Extract the [x, y] coordinate from the center of the cell holding the provided text.  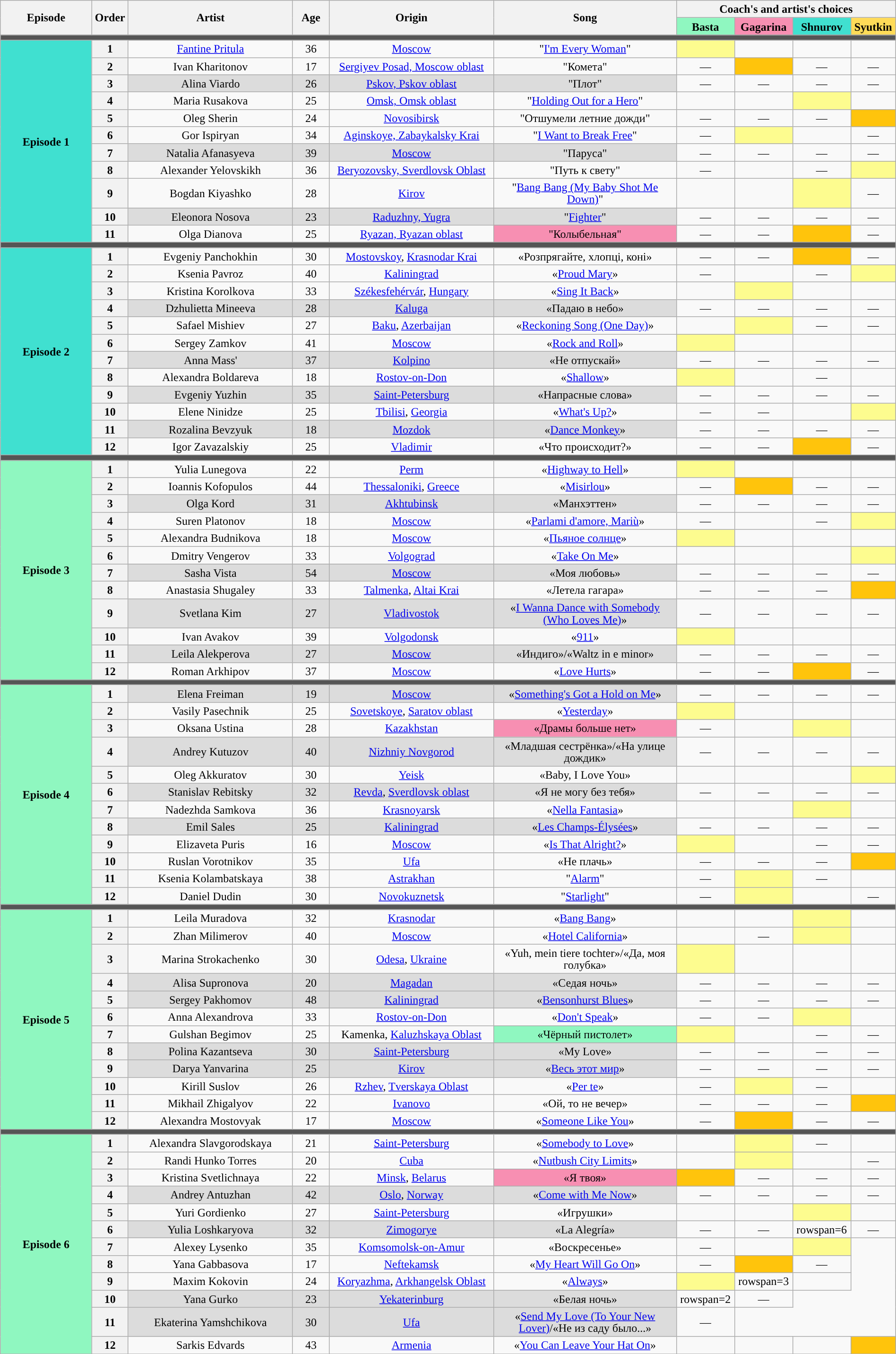
«Something's Got a Hold on Me» [585, 694]
«Proud Mary» [585, 273]
Cuba [412, 1160]
Olga Dianova [210, 234]
«Someone Like You» [585, 1120]
Ekaterina Yamshchikova [210, 1322]
Ivanovo [412, 1103]
Pskov, Pskov oblast [412, 83]
Volgodonsk [412, 636]
44 [311, 486]
Neftekamsk [412, 1264]
Nadezhda Samkova [210, 809]
«Shallow» [585, 377]
38 [311, 878]
Vladivostok [412, 613]
Tbilisi, Georgia [412, 412]
«Come with Me Now» [585, 1195]
Thessaloniki, Greece [412, 486]
«Yesterday» [585, 711]
«Bensonhurst Blues» [585, 999]
Sovetskoye, Saratov oblast [412, 711]
«Somebody to Love» [585, 1143]
Vasily Pasechnik [210, 711]
Novokuznetsk [412, 895]
«My Love» [585, 1051]
«Манхэттен» [585, 504]
"Плот" [585, 83]
Alexey Lysenko [210, 1247]
Leila Muradova [210, 918]
Bogdan Kiyashko [210, 193]
Oksana Ustina [210, 728]
Ivan Kharitonov [210, 66]
Yana Gabbasova [210, 1264]
Mostovskoy, Krasnodar Krai [412, 256]
Kirill Suslov [210, 1086]
Minsk, Belarus [412, 1178]
"Отшумели летние дожди" [585, 118]
«Is That Alright?» [585, 844]
Sergiyev Posad, Moscow oblast [412, 66]
Novosibirsk [412, 118]
Episode 1 [46, 141]
«I Wanna Dance with Somebody (Who Loves Me)» [585, 613]
Kristina Korolkova [210, 291]
«Don't Speak» [585, 1016]
"Holding Out for a Hero" [585, 101]
Safael Mishiev [210, 325]
Oleg Akkuratov [210, 775]
Randi Hunko Torres [210, 1160]
Astrakhan [412, 878]
"Fighter" [585, 217]
«Седая ночь» [585, 982]
Anastasia Shugaley [210, 590]
Elizaveta Puris [210, 844]
Beryozovsky, Sverdlovsk Oblast [412, 170]
Aginskoye, Zabaykalsky Krai [412, 135]
Kristina Svetlichnaya [210, 1178]
Krasnodar [412, 918]
Andrey Kutuzov [210, 751]
«Nella Fantasia» [585, 809]
Fantine Pritula [210, 49]
Alexander Yelovskikh [210, 170]
Anna Mass' [210, 360]
Revda, Sverdlovsk oblast [412, 792]
Mozdok [412, 429]
16 [311, 844]
«Чёрный пистолет» [585, 1034]
Episode 5 [46, 1019]
Artist [210, 18]
"Комета" [585, 66]
Volgograd [412, 555]
Sasha Vista [210, 573]
43 [311, 1345]
Maria Rusakova [210, 101]
«Sing It Back» [585, 291]
Age [311, 18]
Polina Kazantseva [210, 1051]
Rzhev, Tverskaya Oblast [412, 1086]
«Highway to Hell» [585, 469]
«Parlami d'amore, Mariù» [585, 521]
Yeisk [412, 775]
Origin [412, 18]
Krasnoyarsk [412, 809]
31 [311, 504]
Alexandra Slavgorodskaya [210, 1143]
«Что происходит?» [585, 446]
Yuri Gordienko [210, 1212]
Kaluga [412, 308]
Episode 3 [46, 570]
"Путь к свету" [585, 170]
«Hotel California» [585, 936]
Roman Arkhipov [210, 671]
Vladimir [412, 446]
rowspan=3 [764, 1281]
Song [585, 18]
Armenia [412, 1345]
Oleg Sherin [210, 118]
"I Want to Break Free" [585, 135]
Elena Freiman [210, 694]
«911» [585, 636]
Svetlana Kim [210, 613]
«Nutbush City Limits» [585, 1160]
Marina Strokachenko [210, 959]
«Весь этот мир» [585, 1068]
Baku, Azerbaijan [412, 325]
«Rock and Roll» [585, 342]
«Per te» [585, 1086]
«Send My Love (To Your New Lover)/«Не из саду было...» [585, 1322]
«You Can Leave Your Hat On» [585, 1345]
«What's Up?» [585, 412]
Sergey Zamkov [210, 342]
«Я не могу без тебя» [585, 792]
rowspan=6 [821, 1229]
Zimogorye [412, 1229]
48 [311, 999]
Koryazhma, Arkhangelsk Oblast [412, 1281]
Basta [705, 26]
Székesfehérvár, Hungary [412, 291]
"Bang Bang (My Baby Shot Me Down)" [585, 193]
Yulia Loshkaryova [210, 1229]
Igor Zavazalskiy [210, 446]
Akhtubinsk [412, 504]
41 [311, 342]
Kolpino [412, 360]
Coach's and artist's choices [786, 9]
«Les Champs-Élysées» [585, 826]
Oslo, Norway [412, 1195]
Omsk, Omsk oblast [412, 101]
«Always» [585, 1281]
"Starlight" [585, 895]
Natalia Afanasyeva [210, 152]
Ruslan Vorotnikov [210, 861]
34 [311, 135]
«Падаю в небо» [585, 308]
Ryazan, Ryazan oblast [412, 234]
Zhan Milimerov [210, 936]
«Misirlou» [585, 486]
Episode 2 [46, 352]
Sarkis Edvards [210, 1345]
«Не плачь» [585, 861]
Leila Alekperova [210, 654]
Ksenia Pavroz [210, 273]
Dmitry Vengerov [210, 555]
«Bang Bang» [585, 918]
Gor Ispiryan [210, 135]
"Alarm" [585, 878]
Rozalina Bevzyuk [210, 429]
Yulia Lunegova [210, 469]
Emil Sales [210, 826]
Elene Ninidze [210, 412]
«La Alegría» [585, 1229]
rowspan=2 [705, 1298]
Gagarina [764, 26]
«Не отпускай» [585, 360]
«Baby, I Love You» [585, 775]
Olga Kord [210, 504]
Sergey Pakhomov [210, 999]
Yana Gurko [210, 1298]
Shnurov [821, 26]
"Колыбельная" [585, 234]
Darya Yanvarina [210, 1068]
Odesa, Ukraine [412, 959]
Episode 6 [46, 1244]
«Летела гагара» [585, 590]
Raduzhny, Yugra [412, 217]
Suren Platonov [210, 521]
«Take On Me» [585, 555]
Nizhniy Novgorod [412, 751]
Talmenka, Altai Krai [412, 590]
Perm [412, 469]
Ioannis Kofopulos [210, 486]
Alisa Supronova [210, 982]
Kamenka, Kaluzhskaya Oblast [412, 1034]
«Я твоя» [585, 1178]
«Моя любовь» [585, 573]
19 [311, 694]
Alexandra Mostovyak [210, 1120]
Alexandra Budnikova [210, 538]
Yekaterinburg [412, 1298]
«Love Hurts» [585, 671]
21 [311, 1143]
Kazakhstan [412, 728]
Gulshan Begimov [210, 1034]
42 [311, 1195]
«Пьяное солнце» [585, 538]
«Розпрягайте, хлопці, коні» [585, 256]
«Младшая сестрёнка»/«На улице дождик» [585, 751]
Evgeniy Yuzhin [210, 394]
«Белая ночь» [585, 1298]
"I'm Every Woman" [585, 49]
Eleonora Nosova [210, 217]
«Yuh, mein tiere tochter»/«Да, моя голубка» [585, 959]
Ksenia Kolambatskaya [210, 878]
Anna Alexandrova [210, 1016]
«Игрушки» [585, 1212]
"Паруса" [585, 152]
Dzhulietta Mineeva [210, 308]
Order [110, 18]
«Индиго»/«Waltz in e minor» [585, 654]
Magadan [412, 982]
Ivan Avakov [210, 636]
Evgeniy Panchokhin [210, 256]
«Напрасные слова» [585, 394]
Andrey Antuzhan [210, 1195]
Episode [46, 18]
Episode 4 [46, 795]
Alina Viardo [210, 83]
«Ой, то не вечер» [585, 1103]
«Воскресенье» [585, 1247]
Mikhail Zhigalyov [210, 1103]
«My Heart Will Go On» [585, 1264]
«Reckoning Song (One Day)» [585, 325]
Syutkin [873, 26]
Alexandra Boldareva [210, 377]
54 [311, 573]
Maxim Kokovin [210, 1281]
Komsomolsk-on-Amur [412, 1247]
«Dance Monkey» [585, 429]
Stanislav Rebitsky [210, 792]
Daniel Dudin [210, 895]
«Драмы больше нет» [585, 728]
